Capture the cell that displays the provided text and extract its (x, y) central coordinate. 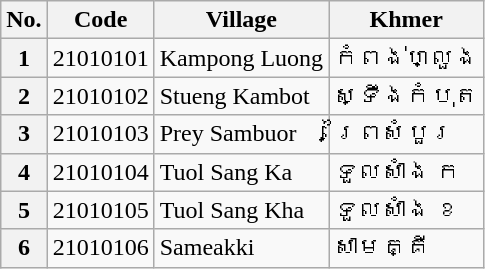
Prey Sambuor (241, 134)
ស្ទឹងកំបុត (406, 96)
Village (241, 20)
21010101 (100, 58)
ទួលសាំង ក (406, 172)
Sameakki (241, 248)
ទួលសាំង ខ (406, 210)
21010103 (100, 134)
សាមគ្គី (406, 248)
5 (24, 210)
Stueng Kambot (241, 96)
2 (24, 96)
Kampong Luong (241, 58)
3 (24, 134)
Khmer (406, 20)
4 (24, 172)
21010105 (100, 210)
21010106 (100, 248)
Tuol Sang Ka (241, 172)
No. (24, 20)
ព្រៃសំបួរ (406, 134)
21010104 (100, 172)
Code (100, 20)
1 (24, 58)
Tuol Sang Kha (241, 210)
21010102 (100, 96)
6 (24, 248)
កំពង់ហ្លួង (406, 58)
